Search for the cell housing the specified text and yield its (X, Y) center coordinate. 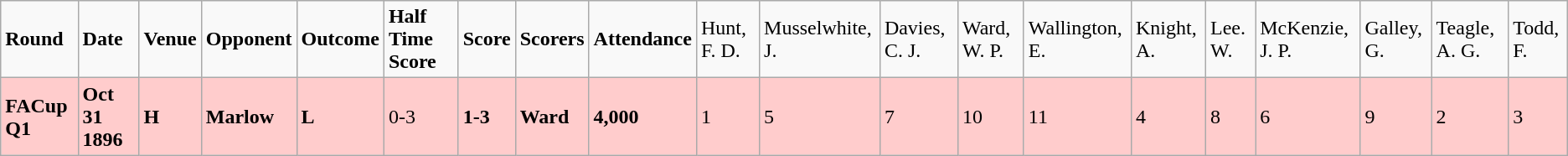
Teagle, A. G. (1470, 39)
Lee. W. (1231, 39)
1 (727, 117)
Outcome (340, 39)
Oct 31 1896 (109, 117)
H (170, 117)
4,000 (642, 117)
Knight, A. (1168, 39)
Half Time Score (420, 39)
Opponent (249, 39)
Ward (552, 117)
3 (1538, 117)
4 (1168, 117)
Hunt, F. D. (727, 39)
Galley, G. (1395, 39)
6 (1308, 117)
McKenzie, J. P. (1308, 39)
8 (1231, 117)
L (340, 117)
Round (39, 39)
5 (820, 117)
11 (1077, 117)
Date (109, 39)
Wallington, E. (1077, 39)
2 (1470, 117)
7 (918, 117)
Scorers (552, 39)
0-3 (420, 117)
Score (487, 39)
FACup Q1 (39, 117)
9 (1395, 117)
Davies, C. J. (918, 39)
Marlow (249, 117)
Musselwhite, J. (820, 39)
1-3 (487, 117)
10 (990, 117)
Todd, F. (1538, 39)
Ward, W. P. (990, 39)
Venue (170, 39)
Attendance (642, 39)
